Find where the given text appears and provide that cell's center as [x, y] coordinate. 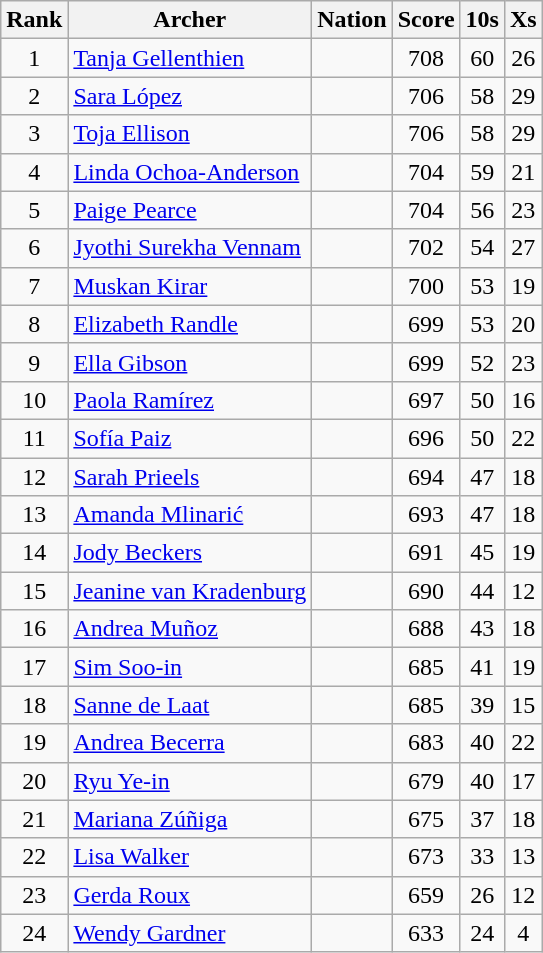
Gerda Roux [190, 895]
683 [426, 743]
9 [34, 362]
702 [426, 248]
659 [426, 895]
Jeanine van Kradenburg [190, 591]
Jody Beckers [190, 553]
Amanda Mlinarić [190, 515]
679 [426, 781]
52 [482, 362]
Toja Ellison [190, 134]
Nation [352, 20]
Ella Gibson [190, 362]
11 [34, 438]
60 [482, 58]
Mariana Zúñiga [190, 819]
6 [34, 248]
Rank [34, 20]
2 [34, 96]
688 [426, 629]
14 [34, 553]
696 [426, 438]
27 [523, 248]
56 [482, 210]
10s [482, 20]
8 [34, 324]
Muskan Kirar [190, 286]
3 [34, 134]
697 [426, 400]
Paola Ramírez [190, 400]
Score [426, 20]
Andrea Muñoz [190, 629]
Sim Soo-in [190, 667]
694 [426, 477]
Sanne de Laat [190, 705]
54 [482, 248]
Sara López [190, 96]
1 [34, 58]
Sarah Prieels [190, 477]
708 [426, 58]
41 [482, 667]
Paige Pearce [190, 210]
Lisa Walker [190, 857]
700 [426, 286]
675 [426, 819]
59 [482, 172]
Jyothi Surekha Vennam [190, 248]
Elizabeth Randle [190, 324]
Linda Ochoa-Anderson [190, 172]
Xs [523, 20]
39 [482, 705]
37 [482, 819]
10 [34, 400]
33 [482, 857]
633 [426, 933]
690 [426, 591]
Ryu Ye-in [190, 781]
Sofía Paiz [190, 438]
Wendy Gardner [190, 933]
Andrea Becerra [190, 743]
673 [426, 857]
7 [34, 286]
5 [34, 210]
Archer [190, 20]
691 [426, 553]
45 [482, 553]
44 [482, 591]
693 [426, 515]
Tanja Gellenthien [190, 58]
43 [482, 629]
